Return (X, Y) of the center of cell containing provided text 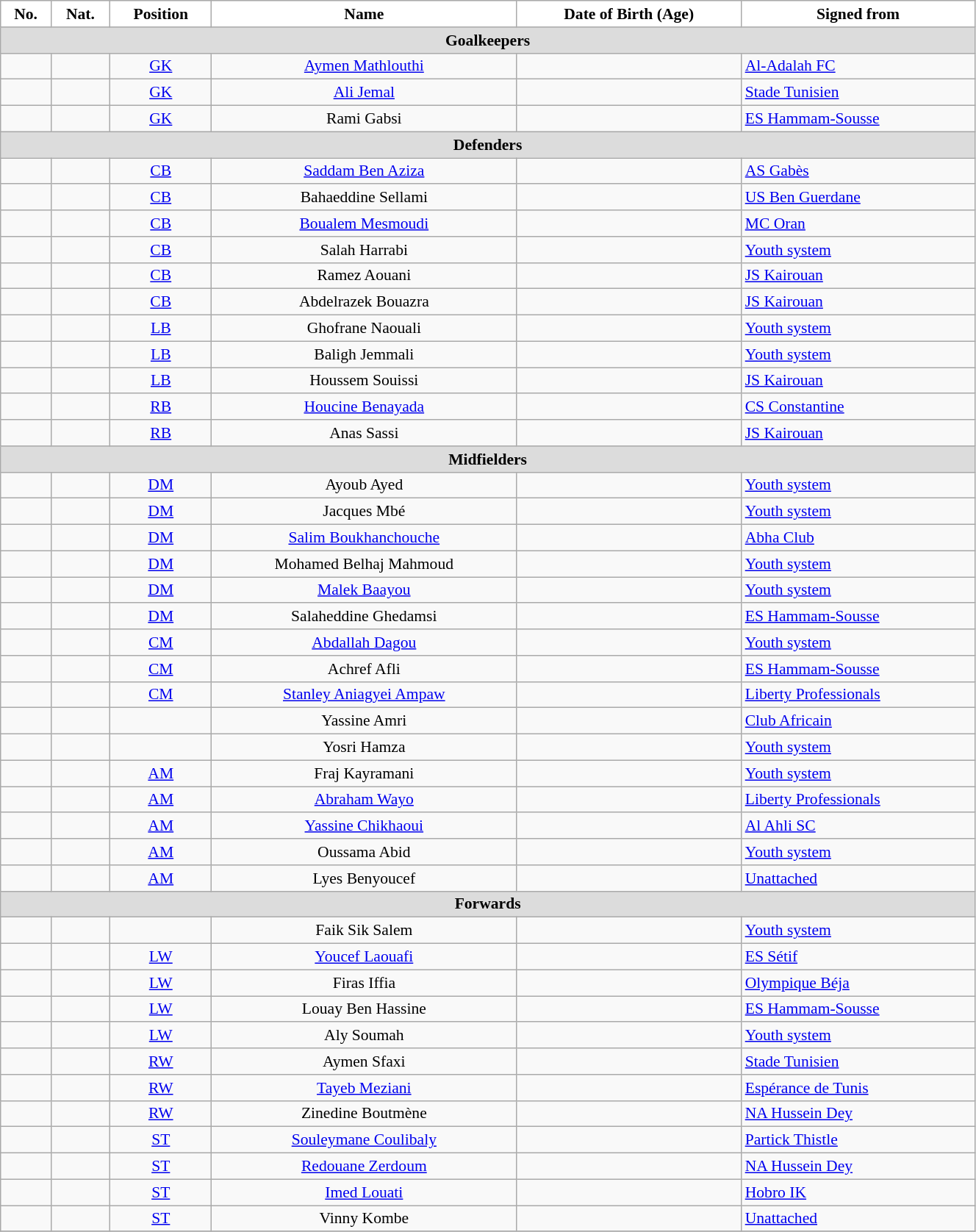
Houcine Benayada (365, 407)
Ali Jemal (365, 93)
Achref Afli (365, 669)
Club Africain (858, 721)
Abdallah Dagou (365, 642)
ES Sétif (858, 957)
Ramez Aouani (365, 276)
AS Gabès (858, 171)
Lyes Benyoucef (365, 878)
Aymen Mathlouthi (365, 66)
Al-Adalah FC (858, 66)
Position (161, 14)
Fraj Kayramani (365, 773)
Date of Birth (Age) (629, 14)
Louay Ben Hassine (365, 1009)
Mohamed Belhaj Mahmoud (365, 564)
Aymen Sfaxi (365, 1061)
Yassine Amri (365, 721)
Vinny Kombe (365, 1219)
Defenders (488, 145)
Salim Boukhanchouche (365, 538)
Partick Thistle (858, 1140)
Houssem Souissi (365, 381)
Al Ahli SC (858, 826)
Jacques Mbé (365, 512)
CS Constantine (858, 407)
Ayoub Ayed (365, 485)
Nat. (80, 14)
Salaheddine Ghedamsi (365, 617)
Midfielders (488, 459)
Malek Baayou (365, 590)
Zinedine Boutmène (365, 1114)
Aly Soumah (365, 1036)
Faik Sik Salem (365, 931)
Yassine Chikhaoui (365, 826)
Oussama Abid (365, 852)
Stanley Aniagyei Ampaw (365, 695)
Ghofrane Naouali (365, 329)
Youcef Laouafi (365, 957)
Espérance de Tunis (858, 1088)
Imed Louati (365, 1192)
Bahaeddine Sellami (365, 198)
No. (26, 14)
Goalkeepers (488, 40)
Redouane Zerdoum (365, 1167)
Abraham Wayo (365, 800)
Name (365, 14)
Tayeb Meziani (365, 1088)
Forwards (488, 904)
Saddam Ben Aziza (365, 171)
Olympique Béja (858, 983)
US Ben Guerdane (858, 198)
Baligh Jemmali (365, 354)
Souleymane Coulibaly (365, 1140)
Yosri Hamza (365, 748)
Abdelrazek Bouazra (365, 302)
Rami Gabsi (365, 119)
MC Oran (858, 223)
Signed from (858, 14)
Hobro IK (858, 1192)
Salah Harrabi (365, 250)
Firas Iffia (365, 983)
Abha Club (858, 538)
Boualem Mesmoudi (365, 223)
Anas Sassi (365, 433)
